Locate the cell with the specified text and output its [X, Y] center coordinate. 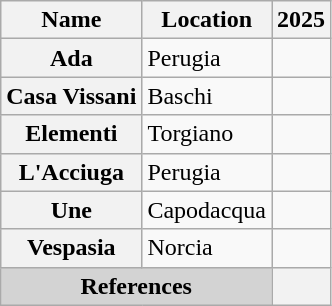
Une [72, 210]
L'Acciuga [72, 172]
Name [72, 20]
Elementi [72, 134]
Vespasia [72, 248]
2025 [302, 20]
References [136, 286]
Torgiano [207, 134]
Location [207, 20]
Baschi [207, 96]
Capodacqua [207, 210]
Ada [72, 58]
Norcia [207, 248]
Casa Vissani [72, 96]
